Output the [X, Y] coordinate of the center of the cell containing the given text.  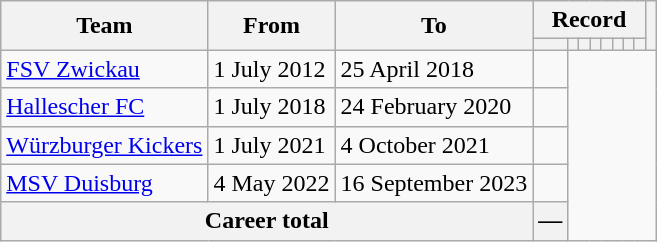
4 October 2021 [434, 145]
1 July 2021 [272, 145]
Team [104, 26]
Career total [267, 221]
— [550, 221]
To [434, 26]
Hallescher FC [104, 107]
1 July 2018 [272, 107]
MSV Duisburg [104, 183]
4 May 2022 [272, 183]
25 April 2018 [434, 69]
1 July 2012 [272, 69]
Record [589, 20]
24 February 2020 [434, 107]
16 September 2023 [434, 183]
From [272, 26]
Würzburger Kickers [104, 145]
FSV Zwickau [104, 69]
